Output the (x, y) coordinate of the center of the cell containing the given text.  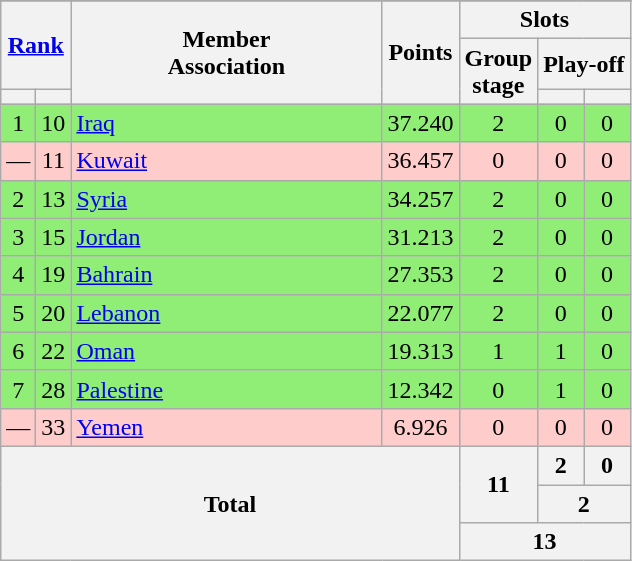
27.353 (420, 275)
MemberAssociation (226, 52)
36.457 (420, 161)
33 (54, 427)
Slots (544, 20)
6 (18, 351)
Bahrain (226, 275)
Lebanon (226, 313)
5 (18, 313)
Rank (36, 45)
34.257 (420, 199)
Points (420, 52)
10 (54, 123)
Syria (226, 199)
15 (54, 237)
Iraq (226, 123)
28 (54, 389)
22 (54, 351)
Kuwait (226, 161)
12.342 (420, 389)
22.077 (420, 313)
7 (18, 389)
19 (54, 275)
Palestine (226, 389)
19.313 (420, 351)
31.213 (420, 237)
20 (54, 313)
37.240 (420, 123)
Groupstage (498, 72)
Play-off (584, 64)
4 (18, 275)
Total (230, 503)
3 (18, 237)
Oman (226, 351)
Yemen (226, 427)
Jordan (226, 237)
6.926 (420, 427)
